Find where the given text appears and provide that cell's center as (X, Y) coordinate. 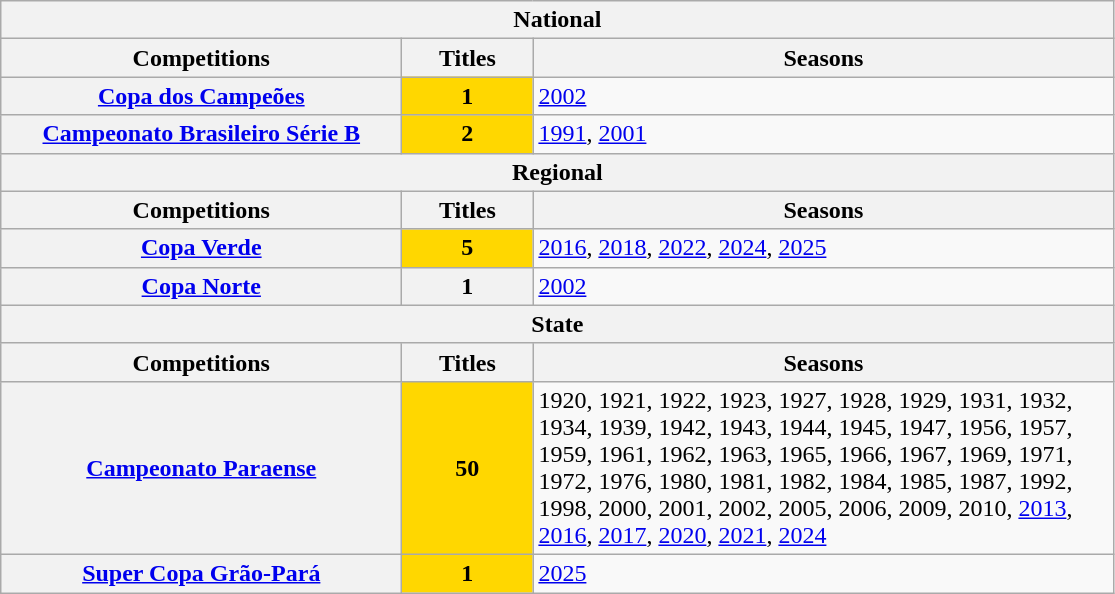
Super Copa Grão-Pará (202, 573)
Campeonato Paraense (202, 468)
50 (468, 468)
Copa Norte (202, 286)
2016, 2018, 2022, 2024, 2025 (824, 248)
Copa dos Campeões (202, 96)
Copa Verde (202, 248)
1991, 2001 (824, 134)
2025 (824, 573)
Campeonato Brasileiro Série B (202, 134)
State (558, 324)
5 (468, 248)
2 (468, 134)
National (558, 20)
Regional (558, 172)
